Identify which cell holds the provided text, then report its [X, Y] central coordinate. 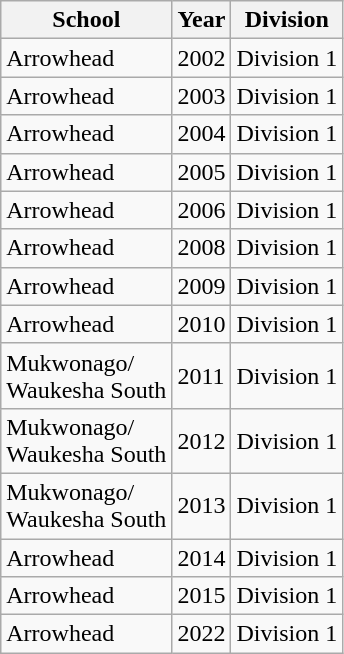
Division [287, 20]
2004 [202, 134]
2003 [202, 96]
2013 [202, 506]
2014 [202, 557]
2008 [202, 248]
2015 [202, 596]
Year [202, 20]
2009 [202, 286]
2011 [202, 376]
2006 [202, 210]
2010 [202, 324]
School [86, 20]
2002 [202, 58]
2022 [202, 634]
2005 [202, 172]
2012 [202, 440]
